Pinpoint the cell where the given text exists, returning its [x, y] midpoint coordinate. 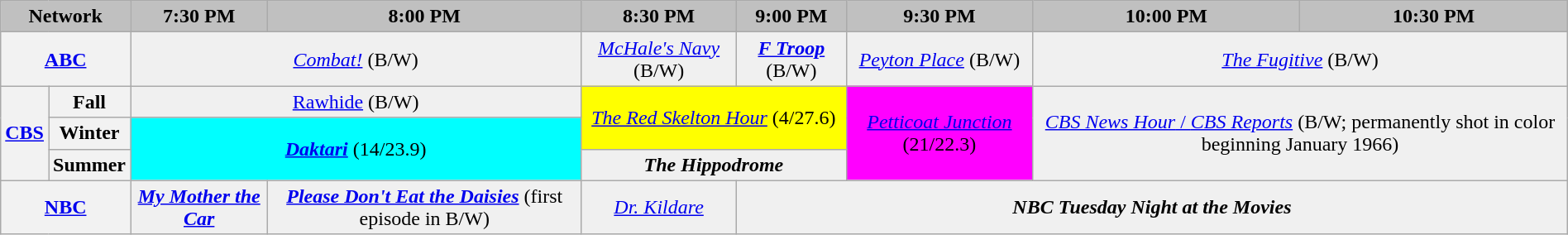
9:30 PM [939, 17]
Summer [89, 165]
8:30 PM [659, 17]
Fall [89, 102]
Dr. Kildare [659, 207]
Daktari (14/23.9) [356, 149]
Please Don't Eat the Daisies (first episode in B/W) [425, 207]
10:30 PM [1434, 17]
Rawhide (B/W) [356, 102]
9:00 PM [792, 17]
Winter [89, 133]
My Mother the Car [199, 207]
CBS News Hour / CBS Reports (B/W; permanently shot in color beginning January 1966) [1300, 133]
10:00 PM [1166, 17]
NBC [66, 207]
CBS [25, 133]
F Troop (B/W) [792, 60]
7:30 PM [199, 17]
Network [66, 17]
Combat! (B/W) [356, 60]
Peyton Place (B/W) [939, 60]
The Fugitive (B/W) [1300, 60]
Petticoat Junction (21/22.3) [939, 133]
8:00 PM [425, 17]
McHale's Navy (B/W) [659, 60]
The Hippodrome [715, 165]
The Red Skelton Hour (4/27.6) [715, 117]
NBC Tuesday Night at the Movies [1153, 207]
ABC [66, 60]
